Determine the [x, y] coordinate at the center of the cell enclosing the given text.  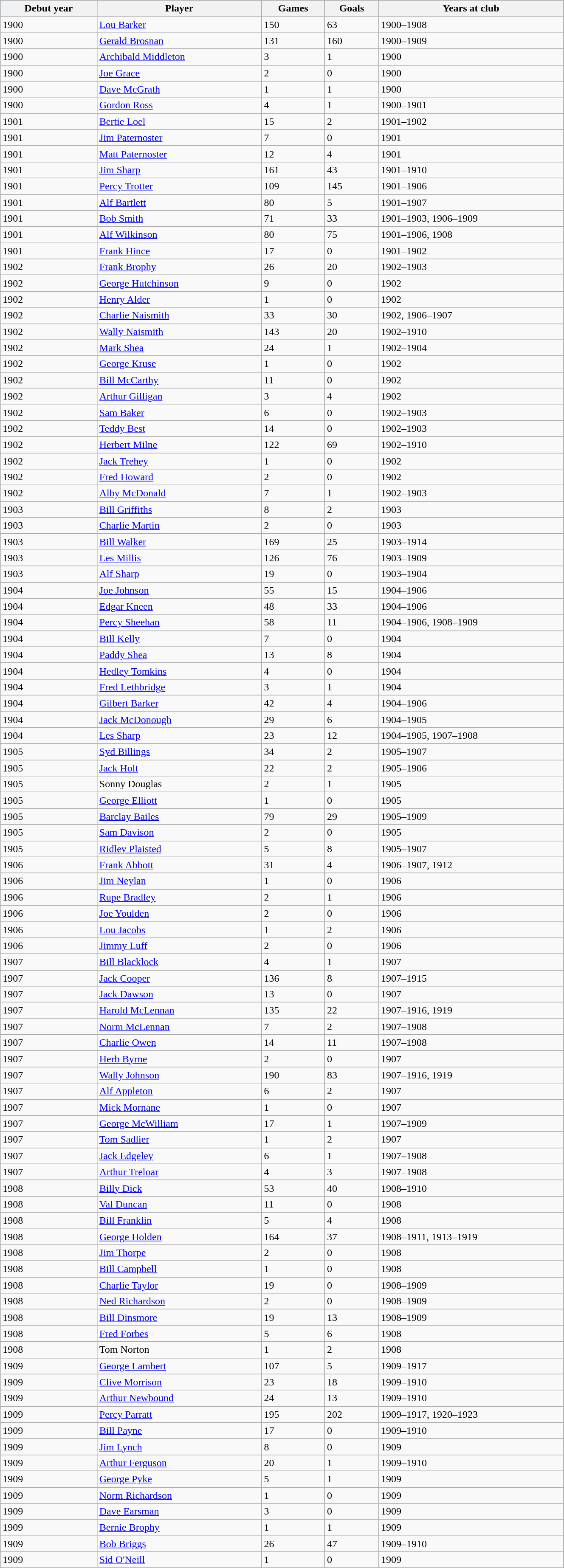
126 [293, 558]
143 [293, 332]
Percy Sheehan [179, 622]
1908–1910 [471, 1188]
122 [293, 445]
Lou Barker [179, 25]
Matt Paternoster [179, 154]
1906–1907, 1912 [471, 865]
Paddy Shea [179, 655]
107 [293, 1366]
Charlie Owen [179, 1043]
169 [293, 542]
Jack McDonough [179, 720]
58 [293, 622]
Rupe Bradley [179, 897]
Player [179, 8]
1903–1909 [471, 558]
Val Duncan [179, 1204]
53 [293, 1188]
Tom Sadlier [179, 1140]
George Lambert [179, 1366]
Gilbert Barker [179, 703]
Hedley Tomkins [179, 671]
Years at club [471, 8]
47 [352, 1544]
1901–1903, 1906–1909 [471, 219]
75 [352, 235]
Les Millis [179, 558]
George Hutchinson [179, 283]
Sonny Douglas [179, 784]
1907–1915 [471, 978]
Frank Hince [179, 251]
Bill Campbell [179, 1269]
1909–1917, 1920–1923 [471, 1414]
1904–1905 [471, 720]
Joe Youlden [179, 913]
1901–1907 [471, 203]
Arthur Treloar [179, 1172]
Jim Paternoster [179, 138]
Herbert Milne [179, 445]
Debut year [49, 8]
Ridley Plaisted [179, 849]
31 [293, 865]
Jack Cooper [179, 978]
37 [352, 1237]
Norm Richardson [179, 1495]
1907–1909 [471, 1123]
Percy Parratt [179, 1414]
Harold McLennan [179, 1011]
79 [293, 816]
71 [293, 219]
Jack Dawson [179, 994]
Bill Dinsmore [179, 1317]
190 [293, 1075]
Jim Sharp [179, 170]
Mark Shea [179, 348]
161 [293, 170]
Bill Griffiths [179, 510]
Bill Blacklock [179, 962]
Arthur Ferguson [179, 1463]
Alby McDonald [179, 493]
18 [352, 1382]
Edgar Kneen [179, 606]
Billy Dick [179, 1188]
Gerald Brosnan [179, 41]
Jim Thorpe [179, 1253]
145 [352, 186]
1905–1906 [471, 768]
Ned Richardson [179, 1301]
Dave McGrath [179, 89]
1904–1905, 1907–1908 [471, 736]
202 [352, 1414]
Jack Edgeley [179, 1156]
Bertie Loel [179, 121]
164 [293, 1237]
Gordon Ross [179, 105]
Syd Billings [179, 752]
Lou Jacobs [179, 929]
Sam Davison [179, 833]
135 [293, 1011]
1902, 1906–1907 [471, 315]
Norm McLennan [179, 1027]
Wally Johnson [179, 1075]
Archibald Middleton [179, 57]
Herb Byrne [179, 1059]
30 [352, 315]
83 [352, 1075]
Jimmy Luff [179, 946]
Jim Neylan [179, 881]
1903–1914 [471, 542]
Teddy Best [179, 428]
43 [352, 170]
Alf Appleton [179, 1091]
1903–1904 [471, 574]
136 [293, 978]
Games [293, 8]
40 [352, 1188]
Bill Walker [179, 542]
160 [352, 41]
Bill Kelly [179, 639]
Sam Baker [179, 412]
Wally Naismith [179, 332]
63 [352, 25]
Charlie Naismith [179, 315]
Jim Lynch [179, 1447]
1902–1904 [471, 348]
George Kruse [179, 364]
Alf Wilkinson [179, 235]
Sid O'Neill [179, 1560]
George Elliott [179, 800]
Frank Abbott [179, 865]
1901–1906, 1908 [471, 235]
Dave Earsman [179, 1512]
9 [293, 283]
Fred Lethbridge [179, 687]
1901–1906 [471, 186]
Jack Holt [179, 768]
Mick Mornane [179, 1107]
Alf Bartlett [179, 203]
76 [352, 558]
Bill Payne [179, 1430]
Bob Briggs [179, 1544]
69 [352, 445]
Clive Morrison [179, 1382]
1900–1901 [471, 105]
Fred Forbes [179, 1334]
Joe Grace [179, 73]
150 [293, 25]
Arthur Newbound [179, 1398]
42 [293, 703]
Jack Trehey [179, 461]
1904–1906, 1908–1909 [471, 622]
Bernie Brophy [179, 1528]
1900–1908 [471, 25]
Bill Franklin [179, 1220]
48 [293, 606]
109 [293, 186]
Fred Howard [179, 477]
Henry Alder [179, 299]
131 [293, 41]
1909–1917 [471, 1366]
Joe Johnson [179, 590]
Goals [352, 8]
25 [352, 542]
Arthur Gilligan [179, 396]
195 [293, 1414]
George Holden [179, 1237]
George McWilliam [179, 1123]
Bob Smith [179, 219]
Frank Brophy [179, 267]
Les Sharp [179, 736]
Alf Sharp [179, 574]
1901–1910 [471, 170]
55 [293, 590]
1900–1909 [471, 41]
Tom Norton [179, 1350]
Bill McCarthy [179, 380]
Charlie Taylor [179, 1285]
34 [293, 752]
Charlie Martin [179, 526]
George Pyke [179, 1479]
Percy Trotter [179, 186]
Barclay Bailes [179, 816]
1905–1909 [471, 816]
1908–1911, 1913–1919 [471, 1237]
